Return the [x, y] coordinate for the center point of the cell that contains the specified text.  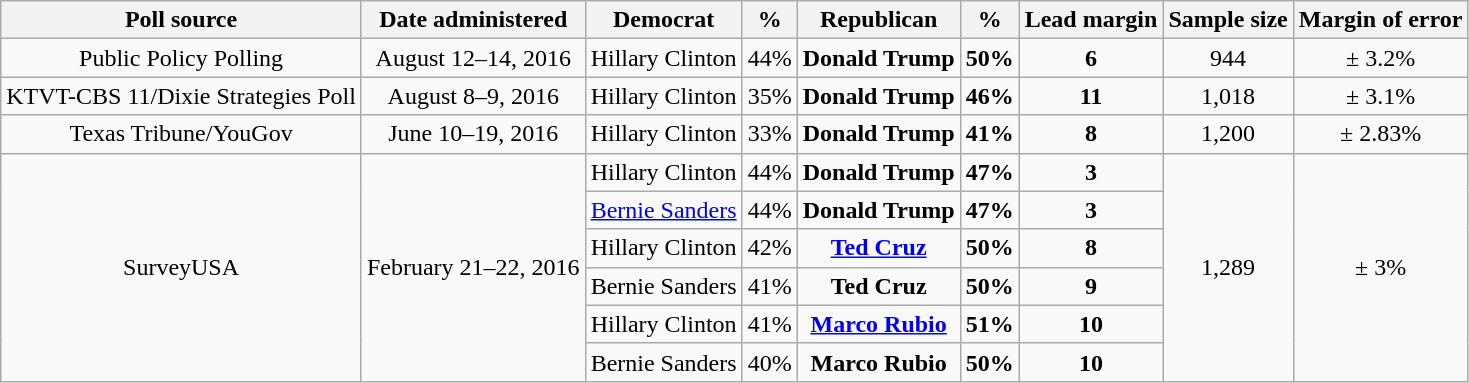
KTVT-CBS 11/Dixie Strategies Poll [182, 96]
1,289 [1228, 267]
Public Policy Polling [182, 58]
June 10–19, 2016 [473, 134]
± 3% [1380, 267]
± 3.2% [1380, 58]
Margin of error [1380, 20]
6 [1091, 58]
Democrat [664, 20]
51% [990, 324]
± 2.83% [1380, 134]
Republican [878, 20]
35% [770, 96]
46% [990, 96]
40% [770, 362]
42% [770, 248]
1,018 [1228, 96]
1,200 [1228, 134]
SurveyUSA [182, 267]
Sample size [1228, 20]
August 8–9, 2016 [473, 96]
August 12–14, 2016 [473, 58]
Texas Tribune/YouGov [182, 134]
33% [770, 134]
± 3.1% [1380, 96]
Date administered [473, 20]
944 [1228, 58]
February 21–22, 2016 [473, 267]
Poll source [182, 20]
11 [1091, 96]
Lead margin [1091, 20]
9 [1091, 286]
